Provide the [X, Y] coordinate of the cell's center where the given text is located.  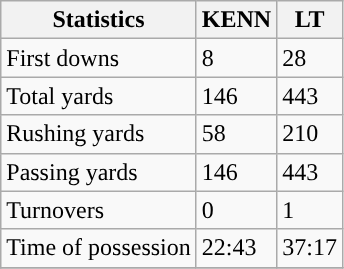
0 [236, 210]
1 [310, 210]
58 [236, 134]
210 [310, 134]
Time of possession [99, 248]
Statistics [99, 20]
Total yards [99, 96]
KENN [236, 20]
37:17 [310, 248]
LT [310, 20]
28 [310, 58]
First downs [99, 58]
Turnovers [99, 210]
Passing yards [99, 172]
22:43 [236, 248]
Rushing yards [99, 134]
8 [236, 58]
